Output the (X, Y) coordinate of the center of the cell containing the given text.  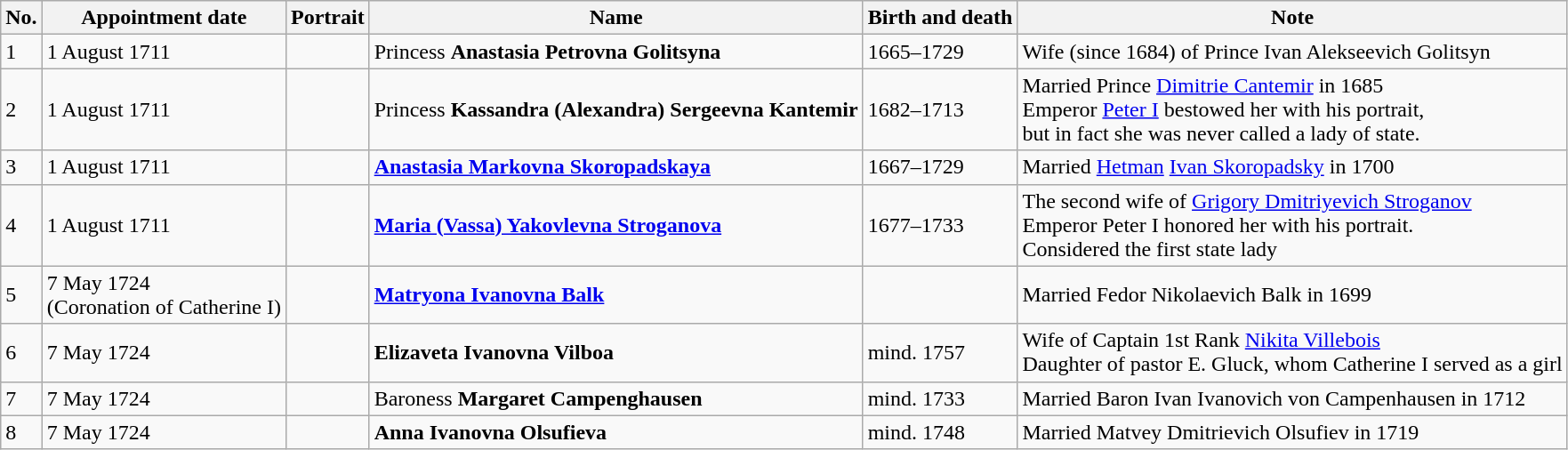
mind. 1748 (940, 432)
3 (21, 167)
Note (1292, 18)
Princess Kassandra (Alexandra) Sergeevna Kantemir (615, 109)
Anna Ivanovna Olsufieva (615, 432)
5 (21, 295)
mind. 1757 (940, 352)
Married Fedor Nikolaevich Balk in 1699 (1292, 295)
7 May 1724(Coronation of Catherine I) (164, 295)
4 (21, 225)
mind. 1733 (940, 398)
1 (21, 52)
7 (21, 398)
Maria (Vassa) Yakovlevna Stroganova (615, 225)
Portrait (327, 18)
Married Hetman Ivan Skoropadsky in 1700 (1292, 167)
Name (615, 18)
8 (21, 432)
Princess Anastasia Petrovna Golitsyna (615, 52)
Matryona Ivanovna Balk (615, 295)
Anastasia Markovna Skoropadskaya (615, 167)
1682–1713 (940, 109)
1667–1729 (940, 167)
Married Matvey Dmitrievich Olsufiev in 1719 (1292, 432)
Baroness Margaret Campenghausen (615, 398)
6 (21, 352)
1677–1733 (940, 225)
Wife of Captain 1st Rank Nikita VilleboisDaughter of pastor E. Gluck, whom Catherine I served as a girl (1292, 352)
1665–1729 (940, 52)
No. (21, 18)
Married Prince Dimitrie Cantemir in 1685Emperor Peter I bestowed her with his portrait,but in fact she was never called a lady of state. (1292, 109)
Married Baron Ivan Ivanovich von Campenhausen in 1712 (1292, 398)
Elizaveta Ivanovna Vilboa (615, 352)
Appointment date (164, 18)
Birth and death (940, 18)
2 (21, 109)
The second wife of Grigory Dmitriyevich StroganovEmperor Peter I honored her with his portrait.Considered the first state lady (1292, 225)
Wife (since 1684) of Prince Ivan Alekseevich Golitsyn (1292, 52)
